Scan for the cell matching the given text and deliver its (X, Y) coordinate at center. 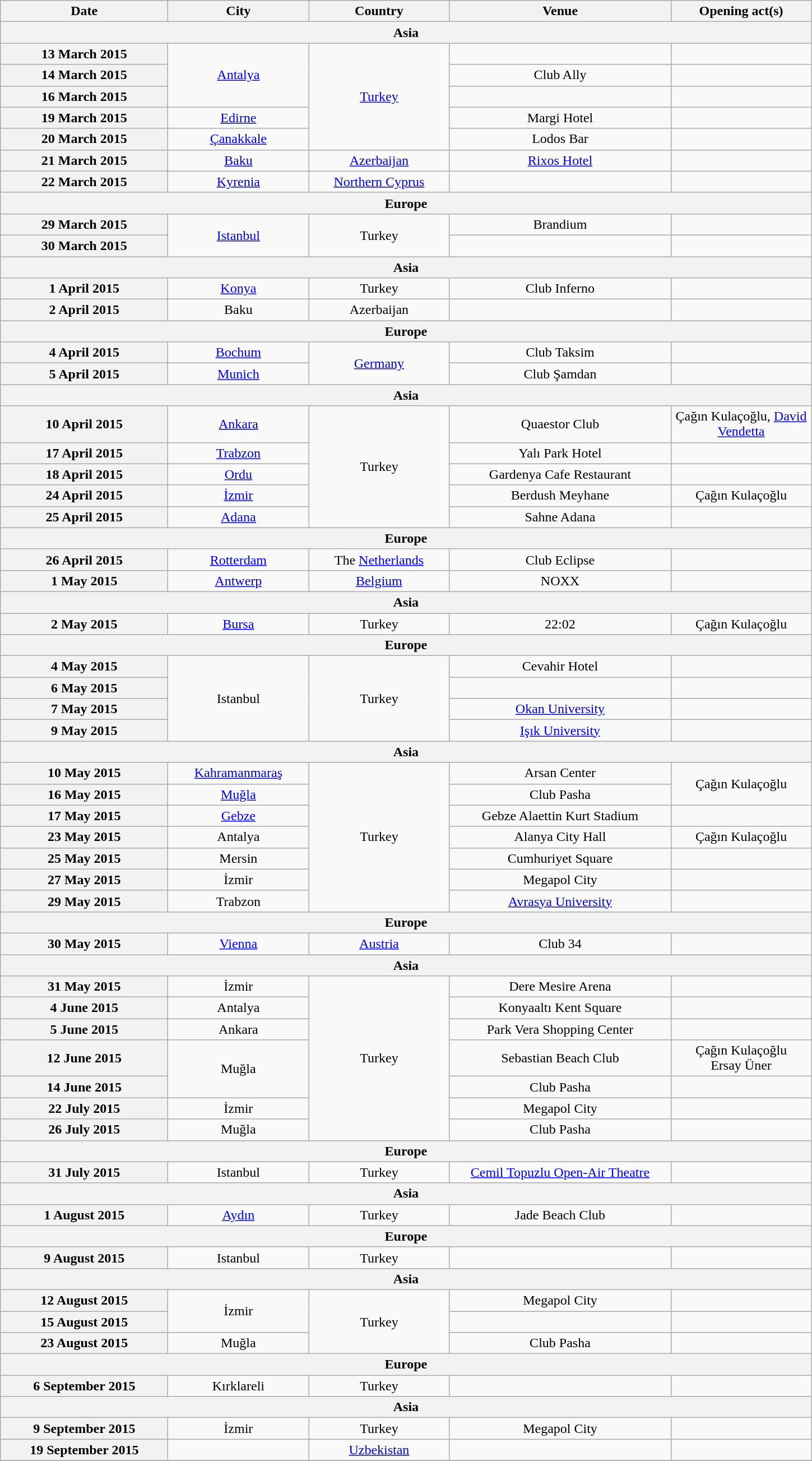
29 March 2015 (84, 224)
26 April 2015 (84, 560)
Country (379, 11)
29 May 2015 (84, 901)
Edirne (239, 118)
23 August 2015 (84, 1343)
Kyrenia (239, 182)
4 May 2015 (84, 667)
17 April 2015 (84, 453)
The Netherlands (379, 560)
Margi Hotel (560, 118)
10 April 2015 (84, 424)
4 April 2015 (84, 353)
5 June 2015 (84, 1029)
City (239, 11)
Çağın KulaçoğluErsay Üner (741, 1058)
Yalı Park Hotel (560, 453)
Gebze Alaettin Kurt Stadium (560, 816)
Munich (239, 374)
Bochum (239, 353)
14 June 2015 (84, 1087)
Opening act(s) (741, 11)
Dere Mesire Arena (560, 987)
Germany (379, 363)
1 August 2015 (84, 1215)
15 August 2015 (84, 1321)
Cevahir Hotel (560, 667)
Lodos Bar (560, 139)
6 May 2015 (84, 688)
26 July 2015 (84, 1130)
Işık University (560, 731)
4 June 2015 (84, 1008)
9 September 2015 (84, 1428)
Club Ally (560, 75)
Avrasya University (560, 901)
12 August 2015 (84, 1300)
Alanya City Hall (560, 837)
Park Vera Shopping Center (560, 1029)
30 March 2015 (84, 246)
20 March 2015 (84, 139)
1 May 2015 (84, 581)
6 September 2015 (84, 1386)
Çağın Kulaçoğlu, David Vendetta (741, 424)
Antwerp (239, 581)
19 March 2015 (84, 118)
Aydın (239, 1215)
Konyaaltı Kent Square (560, 1008)
Date (84, 11)
Austria (379, 944)
9 May 2015 (84, 731)
9 August 2015 (84, 1257)
Northern Cyprus (379, 182)
22 March 2015 (84, 182)
NOXX (560, 581)
1 April 2015 (84, 289)
Adana (239, 517)
2 May 2015 (84, 624)
5 April 2015 (84, 374)
Jade Beach Club (560, 1215)
Ordu (239, 474)
Sahne Adana (560, 517)
Gebze (239, 816)
Club 34 (560, 944)
Rotterdam (239, 560)
Bursa (239, 624)
Cumhuriyet Square (560, 858)
Brandium (560, 224)
Venue (560, 11)
16 March 2015 (84, 96)
18 April 2015 (84, 474)
Okan University (560, 709)
25 April 2015 (84, 517)
30 May 2015 (84, 944)
27 May 2015 (84, 880)
19 September 2015 (84, 1450)
Quaestor Club (560, 424)
21 March 2015 (84, 160)
Gardenya Cafe Restaurant (560, 474)
2 April 2015 (84, 310)
Belgium (379, 581)
23 May 2015 (84, 837)
Arsan Center (560, 773)
16 May 2015 (84, 794)
Cemil Topuzlu Open-Air Theatre (560, 1172)
Konya (239, 289)
10 May 2015 (84, 773)
Club Taksim (560, 353)
Sebastian Beach Club (560, 1058)
31 May 2015 (84, 987)
Çanakkale (239, 139)
Kırklareli (239, 1386)
Vienna (239, 944)
7 May 2015 (84, 709)
Mersin (239, 858)
17 May 2015 (84, 816)
Uzbekistan (379, 1450)
Club Inferno (560, 289)
25 May 2015 (84, 858)
Kahramanmaraş (239, 773)
24 April 2015 (84, 496)
Club Şamdan (560, 374)
Rixos Hotel (560, 160)
22 July 2015 (84, 1108)
31 July 2015 (84, 1172)
13 March 2015 (84, 54)
14 March 2015 (84, 75)
12 June 2015 (84, 1058)
Club Eclipse (560, 560)
Berdush Meyhane (560, 496)
22:02 (560, 624)
